Return the (X, Y) coordinate for the center point of the cell that contains the specified text.  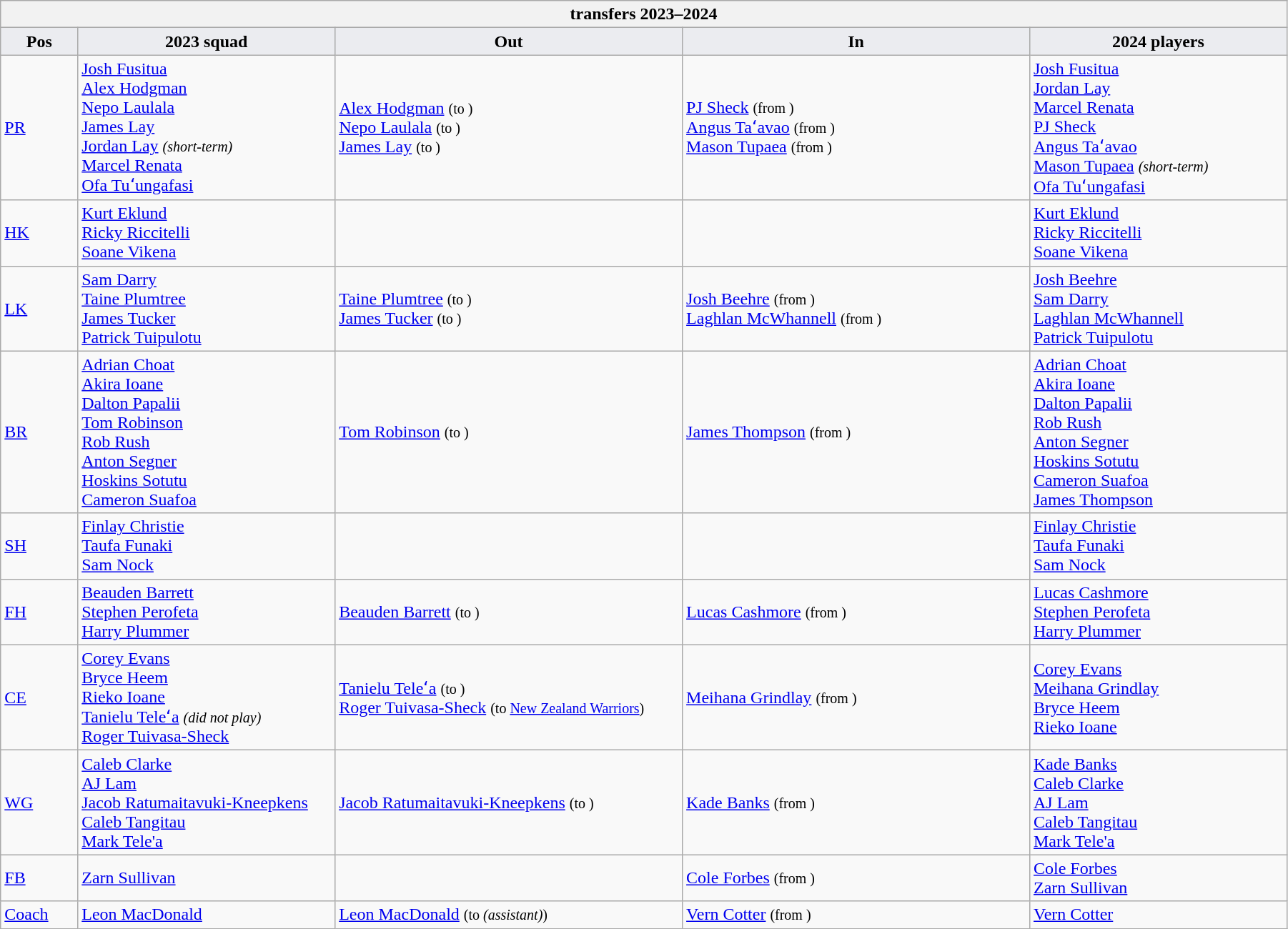
James Thompson (from ) (856, 432)
Leon MacDonald (to (assistant)) (509, 915)
Vern Cotter (1158, 915)
Taine Plumtree (to ) James Tucker (to ) (509, 309)
HK (39, 233)
Alex Hodgman (to ) Nepo Laulala (to ) James Lay (to ) (509, 127)
Corey Evans Meihana Grindlay Bryce Heem Rieko Ioane (1158, 697)
Josh Fusitua Alex Hodgman Nepo Laulala James Lay Jordan Lay (short-term) Marcel Renata Ofa Tuʻungafasi (207, 127)
Jacob Ratumaitavuki-Kneepkens (to ) (509, 803)
transfers 2023–2024 (644, 14)
Beauden Barrett Stephen Perofeta Harry Plummer (207, 612)
CE (39, 697)
2023 squad (207, 41)
Meihana Grindlay (from ) (856, 697)
Josh Beehre (from ) Laghlan McWhannell (from ) (856, 309)
Josh Beehre Sam Darry Laghlan McWhannell Patrick Tuipulotu (1158, 309)
Caleb Clarke AJ Lam Jacob Ratumaitavuki-Kneepkens Caleb Tangitau Mark Tele'a (207, 803)
FH (39, 612)
FB (39, 878)
In (856, 41)
Kade Banks (from ) (856, 803)
Lucas Cashmore (from ) (856, 612)
LK (39, 309)
BR (39, 432)
Cole Forbes Zarn Sullivan (1158, 878)
Josh Fusitua Jordan Lay Marcel Renata PJ Sheck Angus Taʻavao Mason Tupaea (short-term) Ofa Tuʻungafasi (1158, 127)
Sam Darry Taine Plumtree James Tucker Patrick Tuipulotu (207, 309)
Zarn Sullivan (207, 878)
Coach (39, 915)
Beauden Barrett (to ) (509, 612)
Lucas Cashmore Stephen Perofeta Harry Plummer (1158, 612)
Adrian Choat Akira Ioane Dalton Papalii Rob Rush Anton Segner Hoskins Sotutu Cameron Suafoa James Thompson (1158, 432)
Vern Cotter (from ) (856, 915)
SH (39, 546)
Out (509, 41)
PJ Sheck (from ) Angus Taʻavao (from ) Mason Tupaea (from ) (856, 127)
Adrian Choat Akira Ioane Dalton Papalii Tom Robinson Rob Rush Anton Segner Hoskins Sotutu Cameron Suafoa (207, 432)
Pos (39, 41)
2024 players (1158, 41)
WG (39, 803)
PR (39, 127)
Tanielu Teleʻa (to ) Roger Tuivasa-Sheck (to New Zealand Warriors) (509, 697)
Kade Banks Caleb Clarke AJ Lam Caleb Tangitau Mark Tele'a (1158, 803)
Tom Robinson (to ) (509, 432)
Leon MacDonald (207, 915)
Cole Forbes (from ) (856, 878)
Corey Evans Bryce Heem Rieko Ioane Tanielu Teleʻa (did not play) Roger Tuivasa-Sheck (207, 697)
